Scan for the cell matching the given text and deliver its (X, Y) coordinate at center. 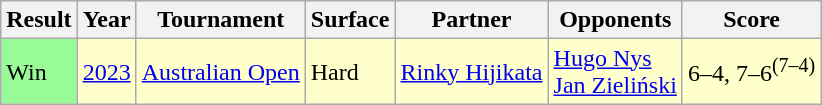
Rinky Hijikata (472, 72)
Opponents (615, 20)
Tournament (220, 20)
Australian Open (220, 72)
Score (751, 20)
Win (39, 72)
2023 (106, 72)
Year (106, 20)
6–4, 7–6(7–4) (751, 72)
Hugo Nys Jan Zieliński (615, 72)
Surface (350, 20)
Hard (350, 72)
Partner (472, 20)
Result (39, 20)
